Scan for the cell matching the given text and deliver its [X, Y] coordinate at center. 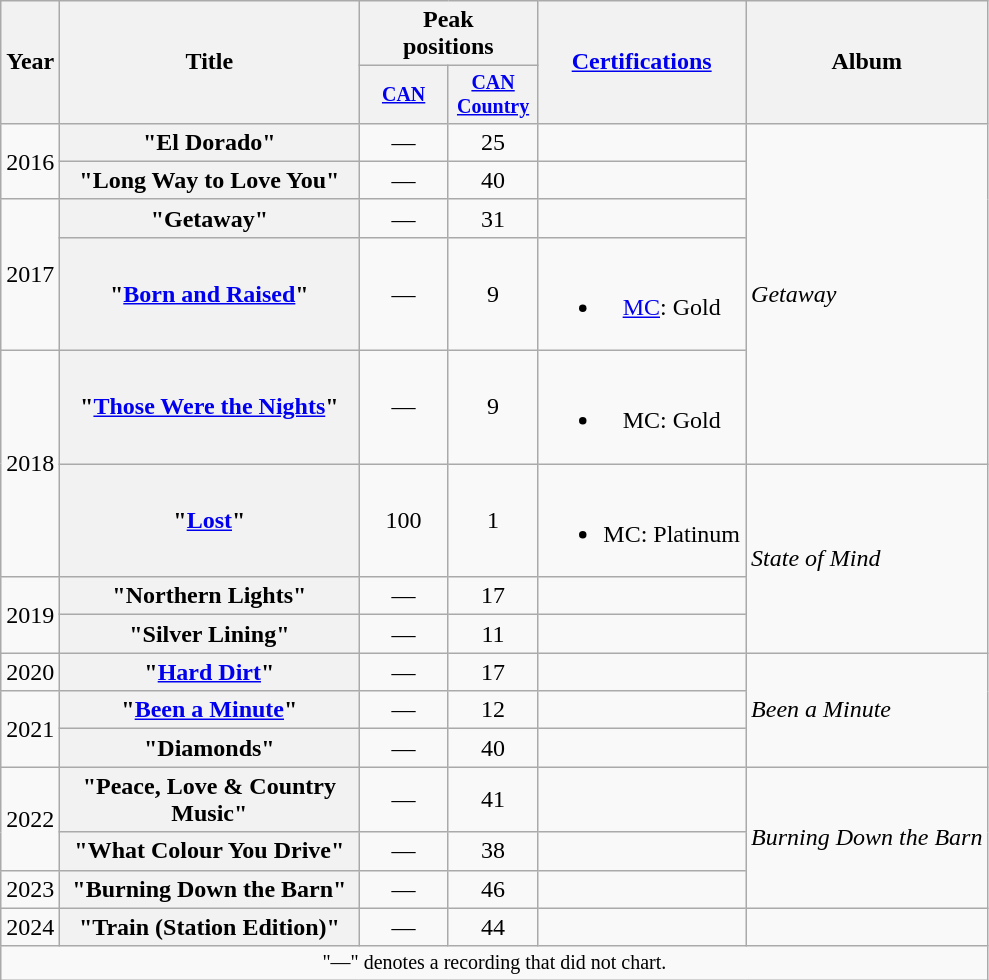
"Those Were the Nights" [210, 408]
44 [492, 927]
46 [492, 889]
"Getaway" [210, 218]
Been a Minute [867, 710]
2019 [30, 615]
2018 [30, 464]
Album [867, 62]
"El Dorado" [210, 142]
"Train (Station Edition)" [210, 927]
41 [492, 800]
"Silver Lining" [210, 634]
Getaway [867, 293]
Year [30, 62]
"Northern Lights" [210, 596]
"Lost" [210, 520]
CANCountry [492, 94]
11 [492, 634]
"Hard Dirt" [210, 672]
"Been a Minute" [210, 710]
"Diamonds" [210, 748]
"Peace, Love & Country Music" [210, 800]
2021 [30, 729]
2022 [30, 818]
CAN [404, 94]
25 [492, 142]
"Burning Down the Barn" [210, 889]
"What Colour You Drive" [210, 851]
State of Mind [867, 558]
2023 [30, 889]
MC: Platinum [642, 520]
Burning Down the Barn [867, 838]
12 [492, 710]
"Long Way to Love You" [210, 180]
1 [492, 520]
"Born and Raised" [210, 294]
Certifications [642, 62]
38 [492, 851]
2016 [30, 161]
2020 [30, 672]
Peakpositions [448, 34]
"—" denotes a recording that did not chart. [494, 962]
Title [210, 62]
31 [492, 218]
2017 [30, 274]
2024 [30, 927]
100 [404, 520]
